Scan for the cell matching the given text and deliver its [x, y] coordinate at center. 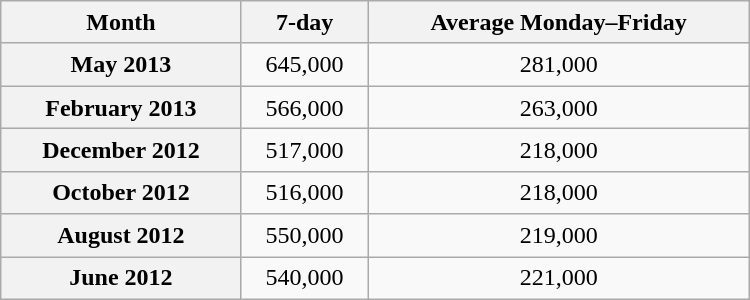
October 2012 [121, 192]
263,000 [558, 108]
Month [121, 22]
550,000 [304, 236]
219,000 [558, 236]
7-day [304, 22]
517,000 [304, 150]
281,000 [558, 64]
540,000 [304, 278]
June 2012 [121, 278]
August 2012 [121, 236]
566,000 [304, 108]
221,000 [558, 278]
February 2013 [121, 108]
645,000 [304, 64]
516,000 [304, 192]
December 2012 [121, 150]
May 2013 [121, 64]
Average Monday–Friday [558, 22]
